Return (x, y) of the center of cell containing provided text 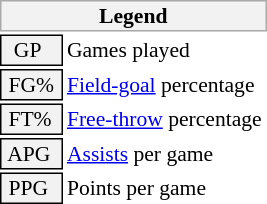
Field-goal percentage (166, 85)
Free-throw percentage (166, 120)
Legend (134, 16)
Games played (166, 50)
PPG (31, 188)
GP (31, 50)
Points per game (166, 188)
FG% (31, 85)
APG (31, 154)
Assists per game (166, 154)
FT% (31, 120)
